From the cell containing the given text, extract its center point as [X, Y] coordinate. 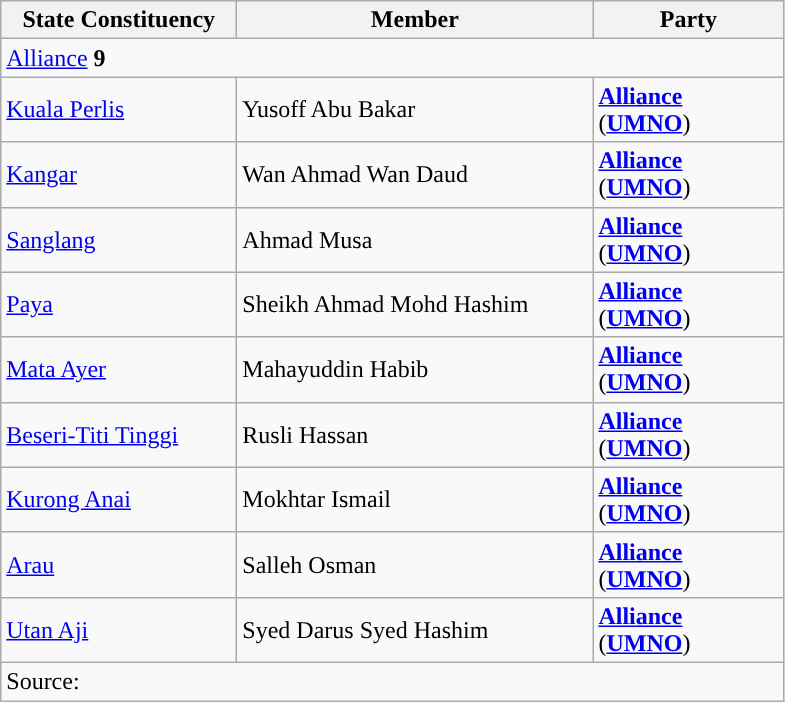
Mahayuddin Habib [415, 370]
Arau [119, 564]
Mata Ayer [119, 370]
Utan Aji [119, 630]
Rusli Hassan [415, 434]
Member [415, 20]
Mokhtar Ismail [415, 500]
Kangar [119, 174]
Source: [392, 681]
Wan Ahmad Wan Daud [415, 174]
Syed Darus Syed Hashim [415, 630]
Sheikh Ahmad Mohd Hashim [415, 304]
Sanglang [119, 240]
Ahmad Musa [415, 240]
Kurong Anai [119, 500]
Alliance 9 [392, 58]
Salleh Osman [415, 564]
Beseri-Titi Tinggi [119, 434]
Paya [119, 304]
Yusoff Abu Bakar [415, 110]
Party [688, 20]
Kuala Perlis [119, 110]
State Constituency [119, 20]
